Output the [X, Y] coordinate of the center of the cell containing the given text.  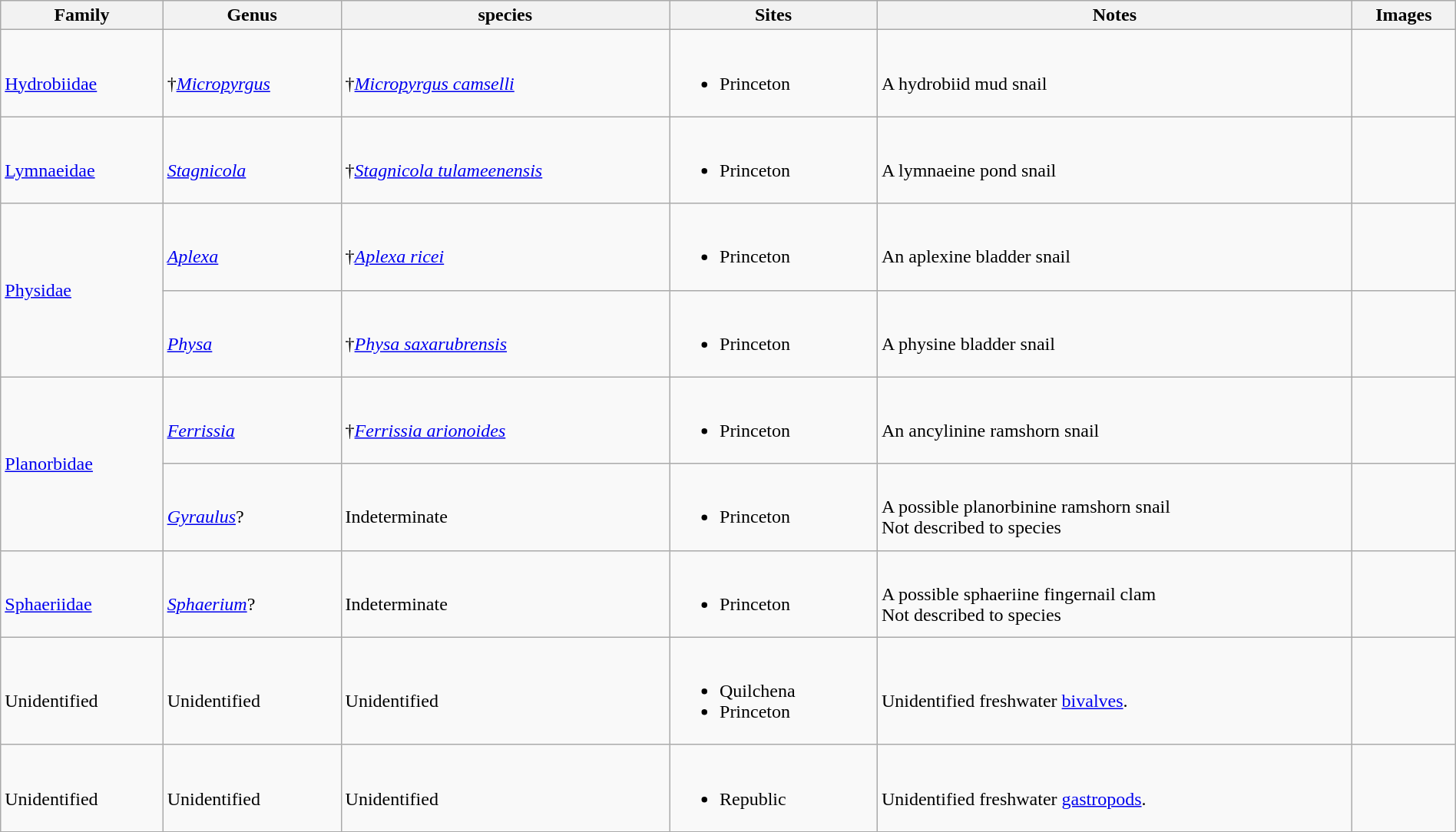
Notes [1114, 15]
Sites [774, 15]
Hydrobiidae [81, 74]
Aplexa [252, 247]
Unidentified freshwater bivalves. [1114, 691]
Gyraulus? [252, 507]
Unidentified freshwater gastropods. [1114, 787]
†Stagnicola tulameenensis [505, 160]
A hydrobiid mud snail [1114, 74]
A physine bladder snail [1114, 333]
Genus [252, 15]
QuilchenaPrinceton [774, 691]
An aplexine bladder snail [1114, 247]
A possible sphaeriine fingernail clam Not described to species [1114, 594]
An ancylinine ramshorn snail [1114, 421]
Physidae [81, 290]
Sphaerium? [252, 594]
Images [1404, 15]
Physa [252, 333]
†Aplexa ricei [505, 247]
Family [81, 15]
†Micropyrgus [252, 74]
Planorbidae [81, 464]
A lymnaeine pond snail [1114, 160]
Republic [774, 787]
Lymnaeidae [81, 160]
Stagnicola [252, 160]
Sphaeriidae [81, 594]
†Micropyrgus camselli [505, 74]
†Physa saxarubrensis [505, 333]
†Ferrissia arionoides [505, 421]
species [505, 15]
Ferrissia [252, 421]
A possible planorbinine ramshorn snail Not described to species [1114, 507]
